Determine the [x, y] coordinate at the center of the cell enclosing the given text.  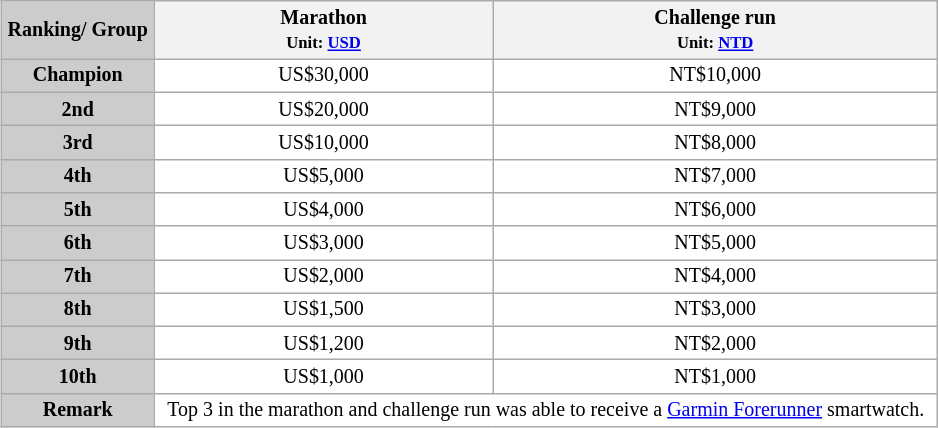
NT$10,000 [715, 76]
4th [78, 176]
NT$3,000 [715, 310]
5th [78, 210]
Champion [78, 76]
NT$5,000 [715, 242]
US$3,000 [324, 242]
3rd [78, 142]
Top 3 in the marathon and challenge run was able to receive a Garmin Forerunner smartwatch. [546, 410]
2nd [78, 108]
MarathonUnit: USD [324, 30]
US$5,000 [324, 176]
US$30,000 [324, 76]
US$4,000 [324, 210]
Challenge runUnit: NTD [715, 30]
US$1,200 [324, 342]
8th [78, 310]
US$1,500 [324, 310]
Ranking/ Group [78, 30]
NT$7,000 [715, 176]
US$10,000 [324, 142]
US$1,000 [324, 376]
NT$4,000 [715, 276]
NT$6,000 [715, 210]
10th [78, 376]
US$20,000 [324, 108]
NT$8,000 [715, 142]
NT$9,000 [715, 108]
US$2,000 [324, 276]
9th [78, 342]
6th [78, 242]
NT$2,000 [715, 342]
NT$1,000 [715, 376]
Remark [78, 410]
7th [78, 276]
